Scan for the cell matching the given text and deliver its [x, y] coordinate at center. 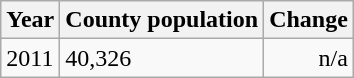
Year [30, 20]
County population [162, 20]
40,326 [162, 58]
2011 [30, 58]
Change [309, 20]
n/a [309, 58]
